Output the [x, y] coordinate of the center of the cell containing the given text.  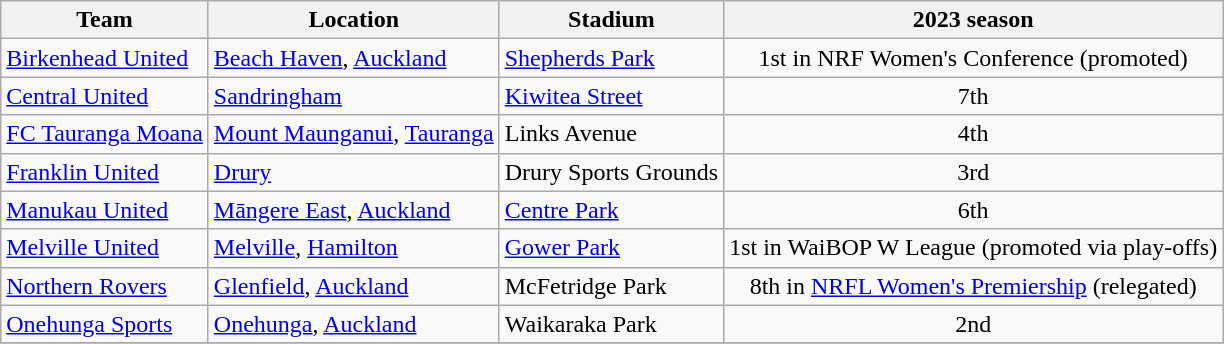
Location [354, 20]
Melville, Hamilton [354, 248]
Kiwitea Street [611, 96]
8th in NRFL Women's Premiership (relegated) [974, 286]
Sandringham [354, 96]
6th [974, 210]
Māngere East, Auckland [354, 210]
Franklin United [105, 172]
Waikaraka Park [611, 324]
Onehunga, Auckland [354, 324]
Melville United [105, 248]
Team [105, 20]
Drury [354, 172]
7th [974, 96]
1st in NRF Women's Conference (promoted) [974, 58]
Links Avenue [611, 134]
Central United [105, 96]
Glenfield, Auckland [354, 286]
Centre Park [611, 210]
1st in WaiBOP W League (promoted via play-offs) [974, 248]
3rd [974, 172]
2023 season [974, 20]
McFetridge Park [611, 286]
Mount Maunganui, Tauranga [354, 134]
Gower Park [611, 248]
Northern Rovers [105, 286]
FC Tauranga Moana [105, 134]
Birkenhead United [105, 58]
Beach Haven, Auckland [354, 58]
Shepherds Park [611, 58]
Onehunga Sports [105, 324]
Stadium [611, 20]
Drury Sports Grounds [611, 172]
4th [974, 134]
Manukau United [105, 210]
2nd [974, 324]
